Locate the cell with the specified text and output its (X, Y) center coordinate. 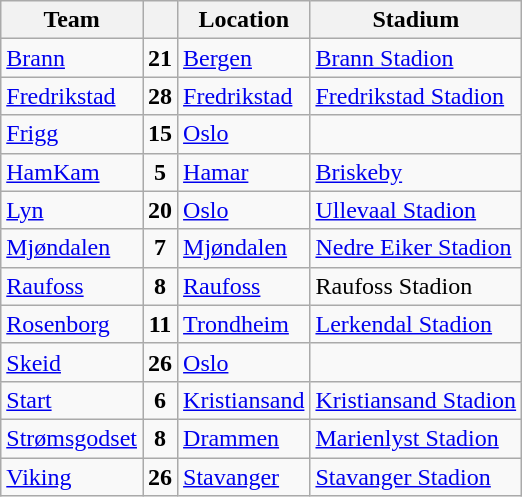
Briskeby (416, 172)
Lyn (72, 210)
Drammen (244, 438)
Kristiansand (244, 400)
Hamar (244, 172)
Start (72, 400)
6 (160, 400)
Raufoss Stadion (416, 286)
5 (160, 172)
Team (72, 20)
Strømsgodset (72, 438)
Skeid (72, 362)
Ullevaal Stadion (416, 210)
Frigg (72, 134)
Brann (72, 58)
Bergen (244, 58)
Trondheim (244, 324)
28 (160, 96)
Stavanger (244, 477)
7 (160, 248)
Kristiansand Stadion (416, 400)
Viking (72, 477)
Nedre Eiker Stadion (416, 248)
Brann Stadion (416, 58)
20 (160, 210)
Stavanger Stadion (416, 477)
Fredrikstad Stadion (416, 96)
Stadium (416, 20)
Marienlyst Stadion (416, 438)
Lerkendal Stadion (416, 324)
Location (244, 20)
15 (160, 134)
HamKam (72, 172)
Rosenborg (72, 324)
11 (160, 324)
21 (160, 58)
